Capture the cell that displays the provided text and extract its (X, Y) central coordinate. 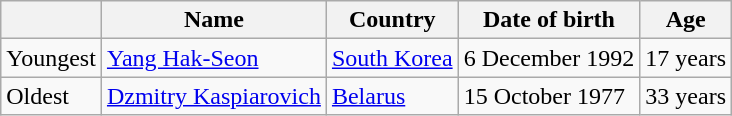
Dzmitry Kaspiarovich (214, 96)
Oldest (52, 96)
17 years (686, 58)
Age (686, 20)
15 October 1977 (549, 96)
Name (214, 20)
Belarus (392, 96)
Country (392, 20)
Youngest (52, 58)
33 years (686, 96)
6 December 1992 (549, 58)
South Korea (392, 58)
Date of birth (549, 20)
Yang Hak-Seon (214, 58)
